For the text-containing cell, return its midpoint in [X, Y] coordinate format. 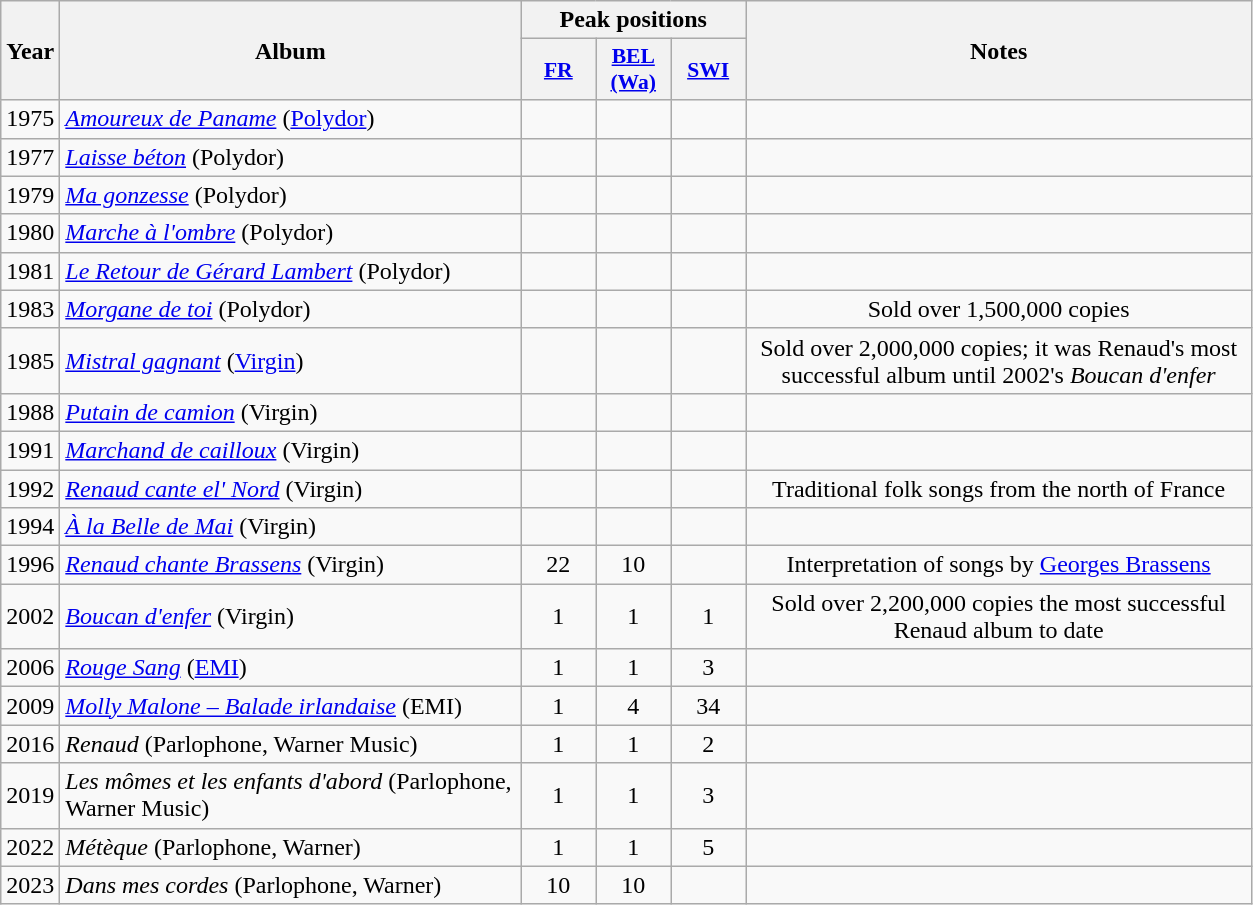
2 [708, 744]
Notes [999, 50]
SWI [708, 70]
1981 [30, 271]
Ma gonzesse (Polydor) [290, 195]
Dans mes cordes (Parlophone, Warner) [290, 885]
2022 [30, 847]
Amoureux de Paname (Polydor) [290, 119]
1980 [30, 233]
2023 [30, 885]
2019 [30, 796]
Rouge Sang (EMI) [290, 668]
Boucan d'enfer (Virgin) [290, 616]
1994 [30, 527]
1992 [30, 489]
Sold over 2,200,000 copies the most successful Renaud album to date [999, 616]
Les mômes et les enfants d'abord (Parlophone, Warner Music) [290, 796]
1975 [30, 119]
Year [30, 50]
Marchand de cailloux (Virgin) [290, 450]
Renaud cante el' Nord (Virgin) [290, 489]
Le Retour de Gérard Lambert (Polydor) [290, 271]
Sold over 2,000,000 copies; it was Renaud's most successful album until 2002's Boucan d'enfer [999, 360]
1985 [30, 360]
BEL (Wa) [634, 70]
2016 [30, 744]
34 [708, 706]
Molly Malone – Balade irlandaise (EMI) [290, 706]
2002 [30, 616]
Sold over 1,500,000 copies [999, 309]
Renaud chante Brassens (Virgin) [290, 565]
Laisse béton (Polydor) [290, 157]
2009 [30, 706]
Peak positions [634, 20]
5 [708, 847]
1977 [30, 157]
2006 [30, 668]
Mistral gagnant (Virgin) [290, 360]
Traditional folk songs from the north of France [999, 489]
1991 [30, 450]
1979 [30, 195]
Morgane de toi (Polydor) [290, 309]
Métèque (Parlophone, Warner) [290, 847]
À la Belle de Mai (Virgin) [290, 527]
Album [290, 50]
Marche à l'ombre (Polydor) [290, 233]
22 [558, 565]
4 [634, 706]
1996 [30, 565]
1988 [30, 412]
Interpretation of songs by Georges Brassens [999, 565]
1983 [30, 309]
Putain de camion (Virgin) [290, 412]
FR [558, 70]
Renaud (Parlophone, Warner Music) [290, 744]
